Search for the cell housing the specified text and yield its [x, y] center coordinate. 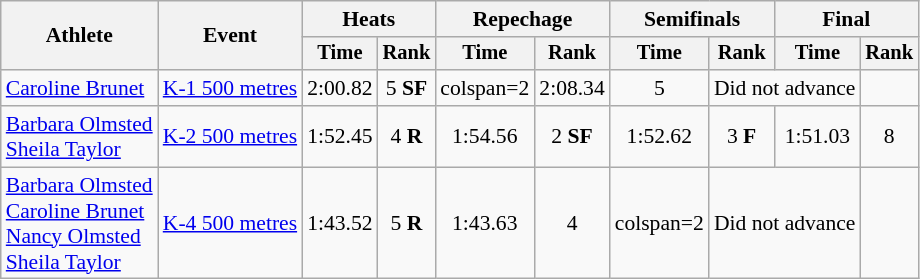
Event [230, 36]
1:51.03 [817, 136]
1:43.63 [484, 223]
Caroline Brunet [80, 88]
4 R [407, 136]
Final [846, 19]
8 [889, 136]
Barbara OlmstedCaroline BrunetNancy OlmstedSheila Taylor [80, 223]
5 R [407, 223]
5 [660, 88]
2:00.82 [340, 88]
2:08.34 [572, 88]
3 F [742, 136]
Athlete [80, 36]
1:43.52 [340, 223]
Barbara OlmstedSheila Taylor [80, 136]
K-4 500 metres [230, 223]
Heats [368, 19]
1:54.56 [484, 136]
2 SF [572, 136]
Repechage [522, 19]
4 [572, 223]
1:52.62 [660, 136]
K-2 500 metres [230, 136]
1:52.45 [340, 136]
5 SF [407, 88]
Semifinals [692, 19]
K-1 500 metres [230, 88]
